Search for the cell housing the specified text and yield its [x, y] center coordinate. 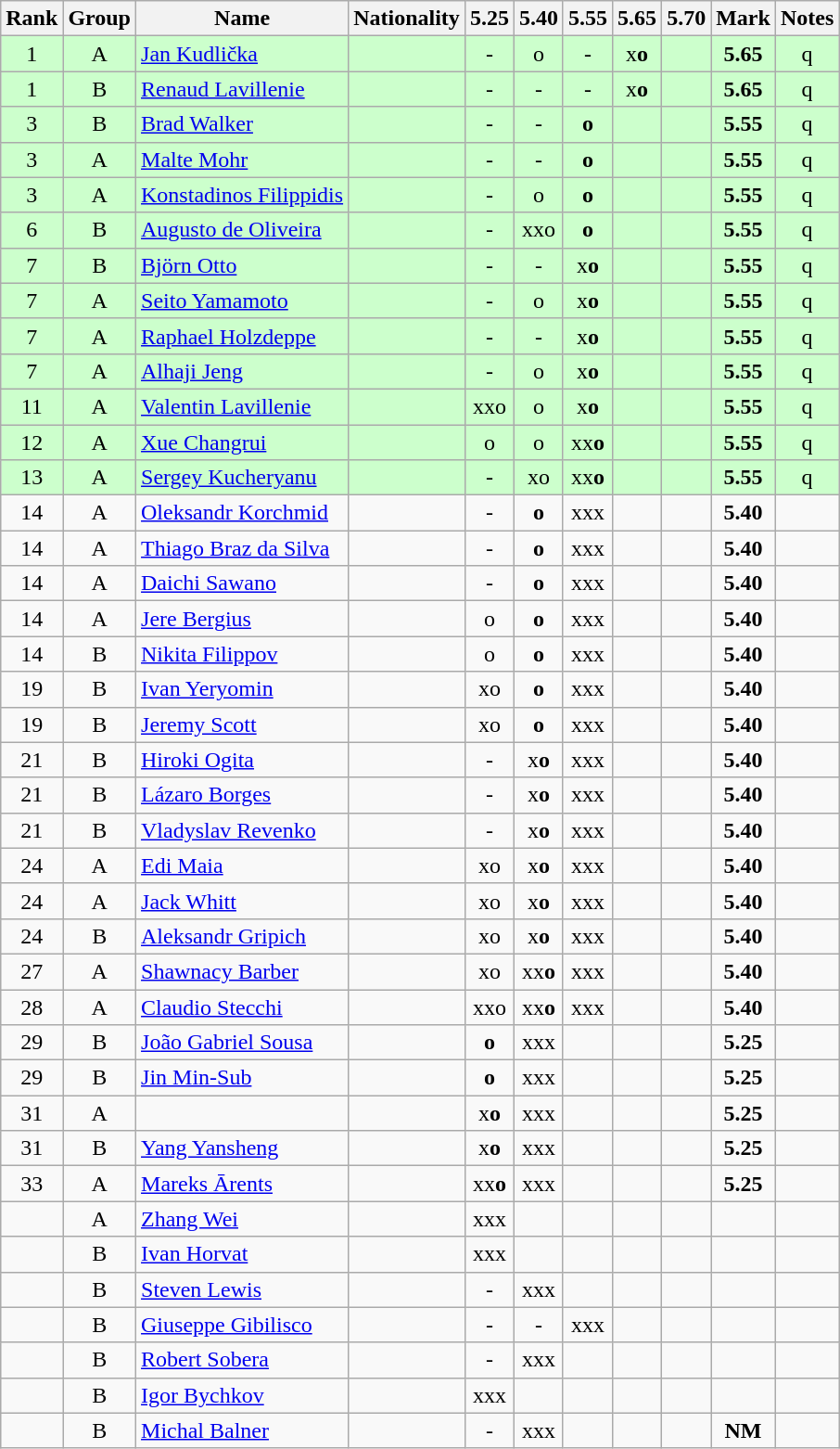
Jan Kudlička [243, 54]
Notes [807, 19]
Sergey Kucheryanu [243, 478]
Jeremy Scott [243, 724]
6 [32, 230]
Robert Sobera [243, 1360]
Giuseppe Gibilisco [243, 1325]
Brad Walker [243, 124]
Zhang Wei [243, 1219]
Jin Min-Sub [243, 1078]
Xue Changrui [243, 442]
27 [32, 971]
Michal Balner [243, 1430]
Jere Bergius [243, 619]
Group [100, 19]
Mareks Ārents [243, 1184]
Thiago Braz da Silva [243, 548]
Daichi Sawano [243, 583]
Lázaro Borges [243, 795]
Jack Whitt [243, 901]
Claudio Stecchi [243, 1007]
Name [243, 19]
11 [32, 406]
Renaud Lavillenie [243, 89]
Yang Yansheng [243, 1148]
João Gabriel Sousa [243, 1043]
Konstadinos Filippidis [243, 195]
Mark [744, 19]
Hiroki Ogita [243, 760]
Augusto de Oliveira [243, 230]
28 [32, 1007]
Edi Maia [243, 866]
Igor Bychkov [243, 1395]
Alhaji Jeng [243, 371]
Rank [32, 19]
13 [32, 478]
NM [744, 1430]
12 [32, 442]
Raphael Holzdeppe [243, 336]
Ivan Horvat [243, 1254]
Björn Otto [243, 265]
5.70 [686, 19]
Seito Yamamoto [243, 301]
33 [32, 1184]
Vladyslav Revenko [243, 830]
Malte Mohr [243, 160]
Shawnacy Barber [243, 971]
Aleksandr Gripich [243, 936]
Nationality [407, 19]
Steven Lewis [243, 1289]
Oleksandr Korchmid [243, 513]
Valentin Lavillenie [243, 406]
Ivan Yeryomin [243, 689]
Nikita Filippov [243, 654]
